Determine the (X, Y) coordinate at the center of the cell enclosing the given text.  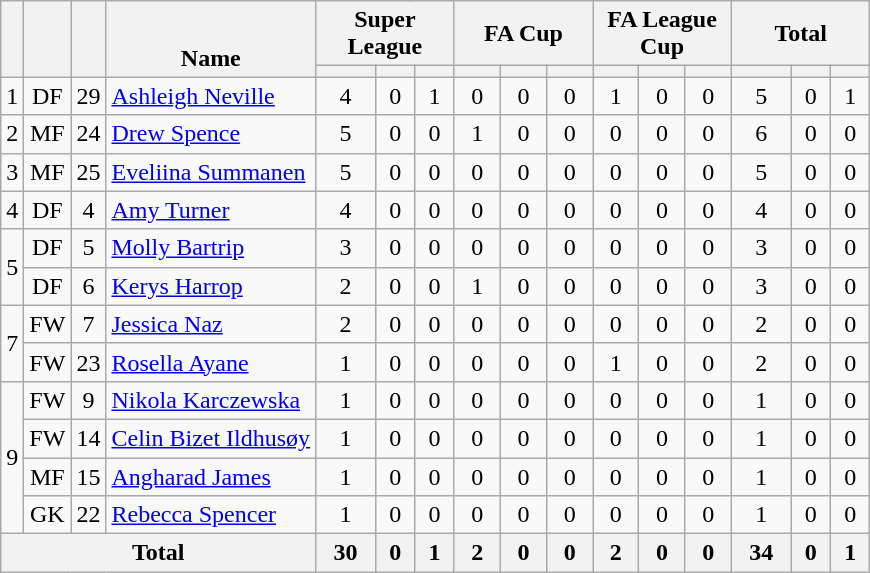
Amy Turner (211, 210)
15 (88, 477)
Molly Bartrip (211, 248)
25 (88, 172)
29 (88, 96)
FA League Cup (662, 34)
Kerys Harrop (211, 286)
Super League (386, 34)
22 (88, 515)
Drew Spence (211, 134)
Celin Bizet Ildhusøy (211, 438)
Nikola Karczewska (211, 400)
Name (211, 39)
Rosella Ayane (211, 362)
23 (88, 362)
Jessica Naz (211, 324)
24 (88, 134)
Eveliina Summanen (211, 172)
FA Cup (524, 34)
30 (346, 553)
14 (88, 438)
Rebecca Spencer (211, 515)
34 (761, 553)
Angharad James (211, 477)
Ashleigh Neville (211, 96)
GK (48, 515)
